Return the [X, Y] coordinate for the center point of the cell that contains the specified text.  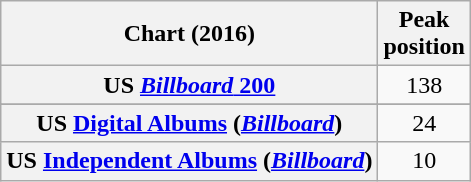
Peak position [424, 34]
10 [424, 161]
US Digital Albums (Billboard) [190, 123]
24 [424, 123]
138 [424, 85]
Chart (2016) [190, 34]
US Independent Albums (Billboard) [190, 161]
US Billboard 200 [190, 85]
